Search for the cell housing the specified text and yield its (x, y) center coordinate. 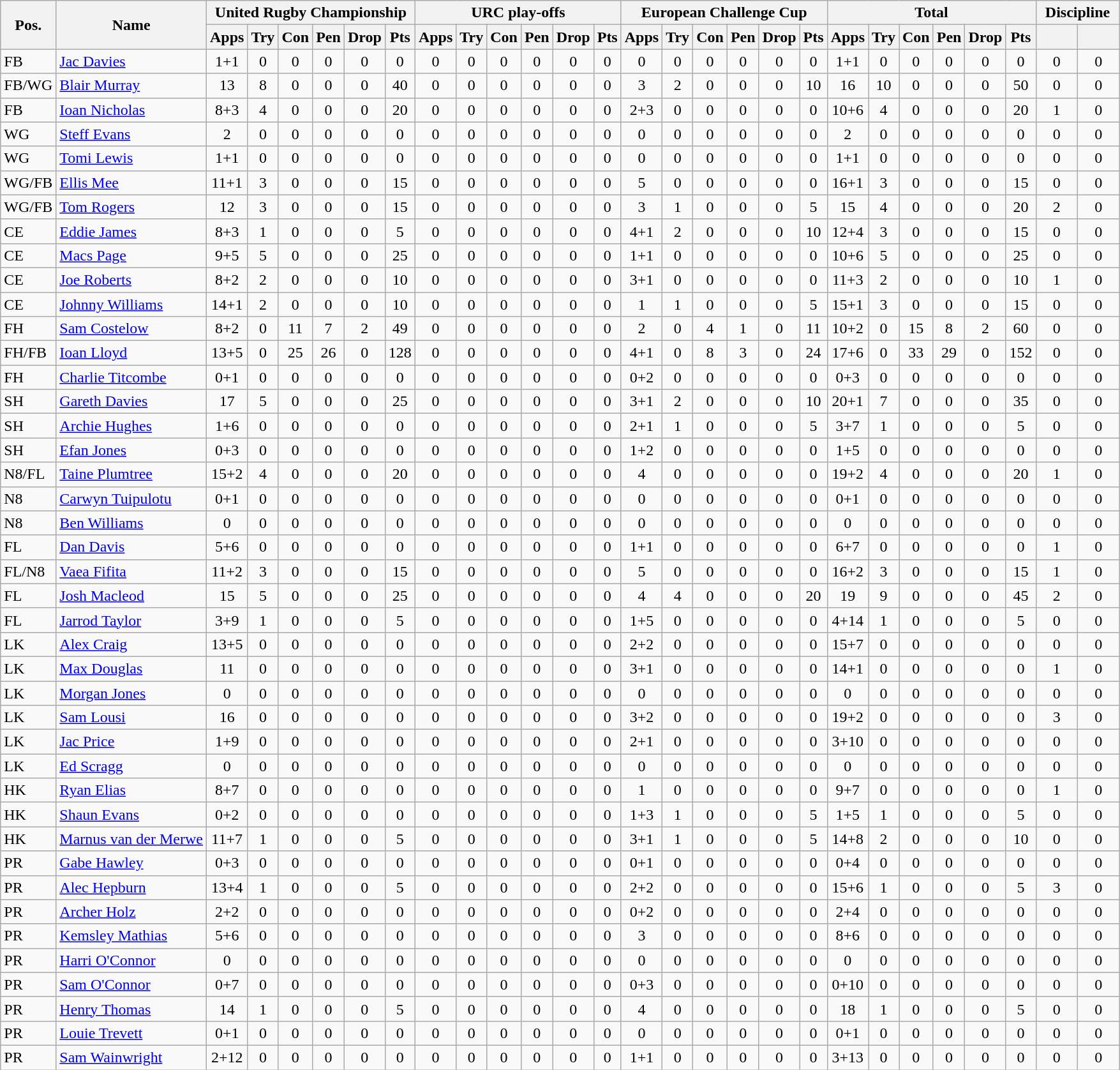
35 (1021, 402)
Louie Trevett (131, 1033)
26 (329, 353)
Sam O'Connor (131, 984)
Total (932, 13)
Ben Williams (131, 523)
45 (1021, 596)
Ed Scragg (131, 766)
8+6 (847, 936)
1+6 (227, 426)
European Challenge Cup (724, 13)
Josh Macleod (131, 596)
Jarrod Taylor (131, 620)
2+12 (227, 1057)
13 (227, 86)
19 (847, 596)
11+7 (227, 839)
Eddie James (131, 231)
Sam Lousi (131, 718)
14+8 (847, 839)
0+10 (847, 984)
15+1 (847, 305)
40 (399, 86)
1+2 (641, 450)
15+6 (847, 887)
15+7 (847, 644)
3+13 (847, 1057)
Morgan Jones (131, 693)
Taine Plumtree (131, 474)
11+3 (847, 280)
FL/N8 (28, 571)
Alec Hepburn (131, 887)
Tomi Lewis (131, 158)
Kemsley Mathias (131, 936)
Macs Page (131, 255)
9 (884, 596)
FB/WG (28, 86)
Archie Hughes (131, 426)
1+9 (227, 742)
Name (131, 25)
16+1 (847, 183)
Sam Wainwright (131, 1057)
3+7 (847, 426)
Archer Holz (131, 912)
Ellis Mee (131, 183)
Pos. (28, 25)
Harri O'Connor (131, 960)
6+7 (847, 547)
9+7 (847, 790)
60 (1021, 329)
11+1 (227, 183)
3+2 (641, 718)
Tom Rogers (131, 207)
Marnus van der Merwe (131, 839)
Johnny Williams (131, 305)
Joe Roberts (131, 280)
Alex Craig (131, 644)
Discipline (1077, 13)
18 (847, 1009)
2+3 (641, 110)
49 (399, 329)
Sam Costelow (131, 329)
Ryan Elias (131, 790)
10+2 (847, 329)
Gareth Davies (131, 402)
14 (227, 1009)
N8/FL (28, 474)
United Rugby Championship (310, 13)
16+2 (847, 571)
20+1 (847, 402)
Gabe Hawley (131, 863)
4+14 (847, 620)
Henry Thomas (131, 1009)
3+10 (847, 742)
Blair Murray (131, 86)
Vaea Fifita (131, 571)
Ioan Lloyd (131, 353)
1+3 (641, 815)
0+7 (227, 984)
Dan Davis (131, 547)
11+2 (227, 571)
0+4 (847, 863)
Max Douglas (131, 668)
3+9 (227, 620)
Steff Evans (131, 134)
152 (1021, 353)
Charlie Titcombe (131, 377)
Shaun Evans (131, 815)
Ioan Nicholas (131, 110)
29 (949, 353)
24 (813, 353)
Carwyn Tuipulotu (131, 499)
9+5 (227, 255)
Efan Jones (131, 450)
Jac Davies (131, 61)
12+4 (847, 231)
17 (227, 402)
URC play-offs (518, 13)
FH/FB (28, 353)
8+7 (227, 790)
Jac Price (131, 742)
2+4 (847, 912)
12 (227, 207)
128 (399, 353)
15+2 (227, 474)
17+6 (847, 353)
33 (916, 353)
13+4 (227, 887)
50 (1021, 86)
